Return (x, y) of the center of cell containing provided text 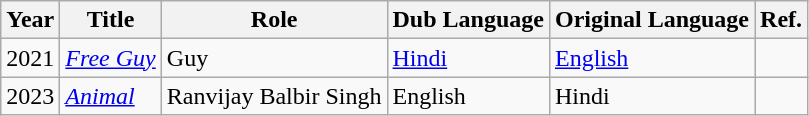
Guy (274, 58)
Title (110, 20)
Animal (110, 96)
Year (30, 20)
Dub Language (468, 20)
Role (274, 20)
2021 (30, 58)
2023 (30, 96)
Ref. (782, 20)
Ranvijay Balbir Singh (274, 96)
Original Language (652, 20)
Free Guy (110, 58)
